Output the [X, Y] coordinate of the center of the cell containing the given text.  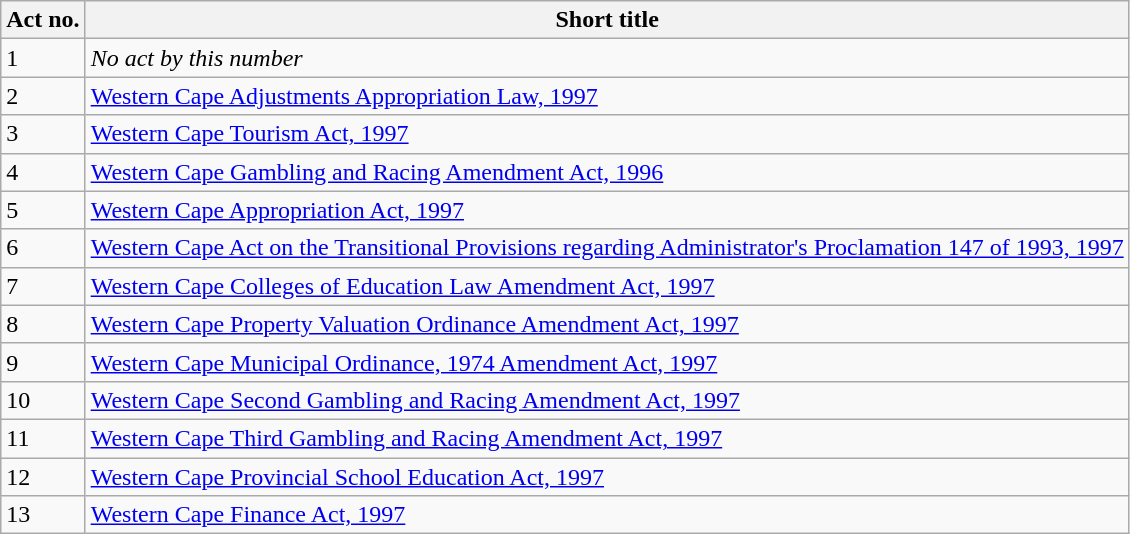
Western Cape Tourism Act, 1997 [607, 134]
Western Cape Colleges of Education Law Amendment Act, 1997 [607, 286]
Western Cape Property Valuation Ordinance Amendment Act, 1997 [607, 324]
No act by this number [607, 58]
13 [43, 515]
2 [43, 96]
Western Cape Adjustments Appropriation Law, 1997 [607, 96]
Western Cape Second Gambling and Racing Amendment Act, 1997 [607, 400]
7 [43, 286]
10 [43, 400]
Western Cape Third Gambling and Racing Amendment Act, 1997 [607, 438]
Western Cape Municipal Ordinance, 1974 Amendment Act, 1997 [607, 362]
1 [43, 58]
3 [43, 134]
Western Cape Finance Act, 1997 [607, 515]
Western Cape Act on the Transitional Provisions regarding Administrator's Proclamation 147 of 1993, 1997 [607, 248]
Western Cape Provincial School Education Act, 1997 [607, 477]
6 [43, 248]
Western Cape Gambling and Racing Amendment Act, 1996 [607, 172]
4 [43, 172]
9 [43, 362]
11 [43, 438]
Western Cape Appropriation Act, 1997 [607, 210]
Act no. [43, 20]
Short title [607, 20]
8 [43, 324]
5 [43, 210]
12 [43, 477]
